For the text-containing cell, return its midpoint in [X, Y] coordinate format. 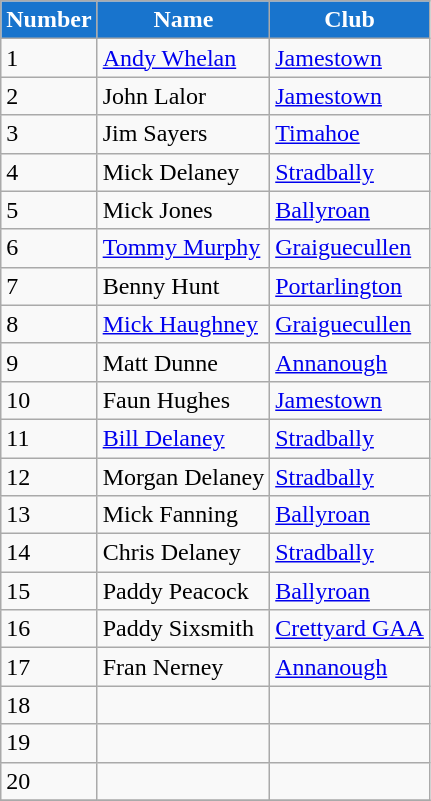
Club [350, 20]
6 [49, 248]
Benny Hunt [184, 286]
Chris Delaney [184, 553]
18 [49, 705]
Number [49, 20]
Morgan Delaney [184, 477]
7 [49, 286]
15 [49, 591]
19 [49, 743]
16 [49, 629]
Mick Fanning [184, 515]
Andy Whelan [184, 58]
Jim Sayers [184, 134]
Paddy Peacock [184, 591]
Mick Jones [184, 210]
Paddy Sixsmith [184, 629]
12 [49, 477]
17 [49, 667]
Mick Haughney [184, 324]
10 [49, 400]
14 [49, 553]
20 [49, 781]
Tommy Murphy [184, 248]
9 [49, 362]
Crettyard GAA [350, 629]
Mick Delaney [184, 172]
5 [49, 210]
John Lalor [184, 96]
2 [49, 96]
4 [49, 172]
Fran Nerney [184, 667]
11 [49, 438]
Faun Hughes [184, 400]
1 [49, 58]
13 [49, 515]
3 [49, 134]
Bill Delaney [184, 438]
Name [184, 20]
Matt Dunne [184, 362]
Portarlington [350, 286]
Timahoe [350, 134]
8 [49, 324]
